Output the (X, Y) coordinate of the center of the cell containing the given text.  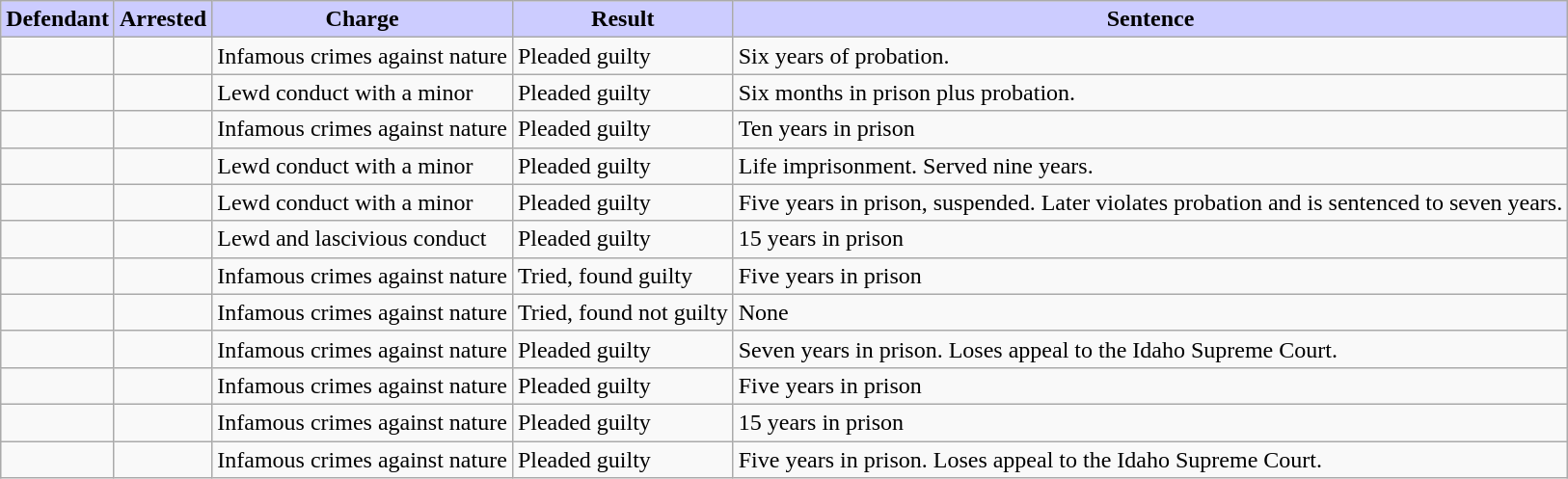
Seven years in prison. Loses appeal to the Idaho Supreme Court. (1150, 349)
Six years of probation. (1150, 56)
Five years in prison, suspended. Later violates probation and is sentenced to seven years. (1150, 202)
Six months in prison plus probation. (1150, 93)
Lewd and lascivious conduct (363, 239)
Tried, found guilty (623, 276)
Charge (363, 19)
Arrested (162, 19)
Result (623, 19)
Defendant (58, 19)
Five years in prison. Loses appeal to the Idaho Supreme Court. (1150, 460)
Ten years in prison (1150, 129)
Tried, found not guilty (623, 312)
Sentence (1150, 19)
Life imprisonment. Served nine years. (1150, 166)
None (1150, 312)
